Find where the given text appears and provide that cell's center as [x, y] coordinate. 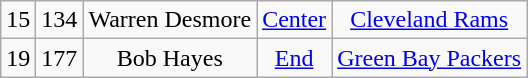
Warren Desmore [170, 20]
19 [18, 58]
15 [18, 20]
Bob Hayes [170, 58]
Center [294, 20]
End [294, 58]
177 [60, 58]
Cleveland Rams [430, 20]
Green Bay Packers [430, 58]
134 [60, 20]
